Return the [x, y] coordinate for the center point of the cell that contains the specified text.  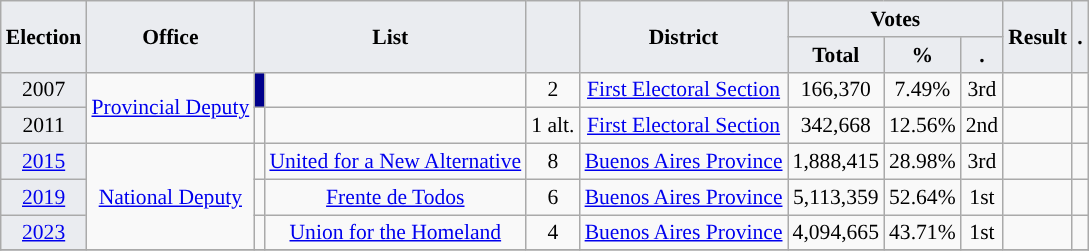
Total [836, 55]
28.98% [922, 162]
166,370 [836, 90]
6 [552, 197]
Frente de Todos [395, 197]
2 [552, 90]
2007 [44, 90]
2019 [44, 197]
5,113,359 [836, 197]
4,094,665 [836, 233]
52.64% [922, 197]
4 [552, 233]
2011 [44, 126]
2nd [982, 126]
1,888,415 [836, 162]
7.49% [922, 90]
8 [552, 162]
Office [170, 36]
Votes [896, 19]
2023 [44, 233]
342,668 [836, 126]
List [390, 36]
National Deputy [170, 198]
12.56% [922, 126]
Result [1038, 36]
2015 [44, 162]
Election [44, 36]
United for a New Alternative [395, 162]
District [684, 36]
43.71% [922, 233]
1 alt. [552, 126]
Provincial Deputy [170, 108]
% [922, 55]
Union for the Homeland [395, 233]
